Return [X, Y] of the center of cell containing provided text 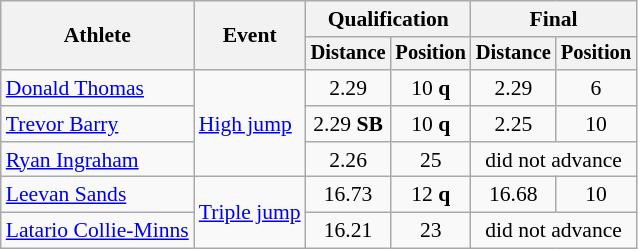
Latario Collie-Minns [98, 231]
Final [554, 19]
6 [596, 88]
23 [431, 231]
16.68 [514, 195]
Donald Thomas [98, 88]
High jump [250, 124]
2.29 SB [348, 124]
2.25 [514, 124]
Event [250, 36]
Ryan Ingraham [98, 160]
2.26 [348, 160]
25 [431, 160]
Trevor Barry [98, 124]
12 q [431, 195]
16.73 [348, 195]
Qualification [388, 19]
Leevan Sands [98, 195]
Triple jump [250, 212]
Athlete [98, 36]
16.21 [348, 231]
